Extract the (x, y) coordinate from the center of the cell holding the provided text.  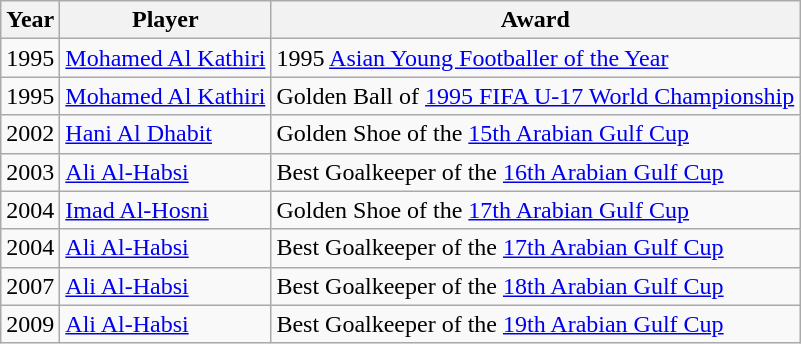
Golden Shoe of the 15th Arabian Gulf Cup (536, 134)
2002 (30, 134)
Player (166, 20)
Imad Al-Hosni (166, 210)
2003 (30, 172)
Best Goalkeeper of the 17th Arabian Gulf Cup (536, 248)
Year (30, 20)
Golden Ball of 1995 FIFA U-17 World Championship (536, 96)
Best Goalkeeper of the 18th Arabian Gulf Cup (536, 286)
2009 (30, 324)
Golden Shoe of the 17th Arabian Gulf Cup (536, 210)
1995 Asian Young Footballer of the Year (536, 58)
Award (536, 20)
2007 (30, 286)
Best Goalkeeper of the 16th Arabian Gulf Cup (536, 172)
Best Goalkeeper of the 19th Arabian Gulf Cup (536, 324)
Hani Al Dhabit (166, 134)
